From the cell containing the given text, extract its center point as (X, Y) coordinate. 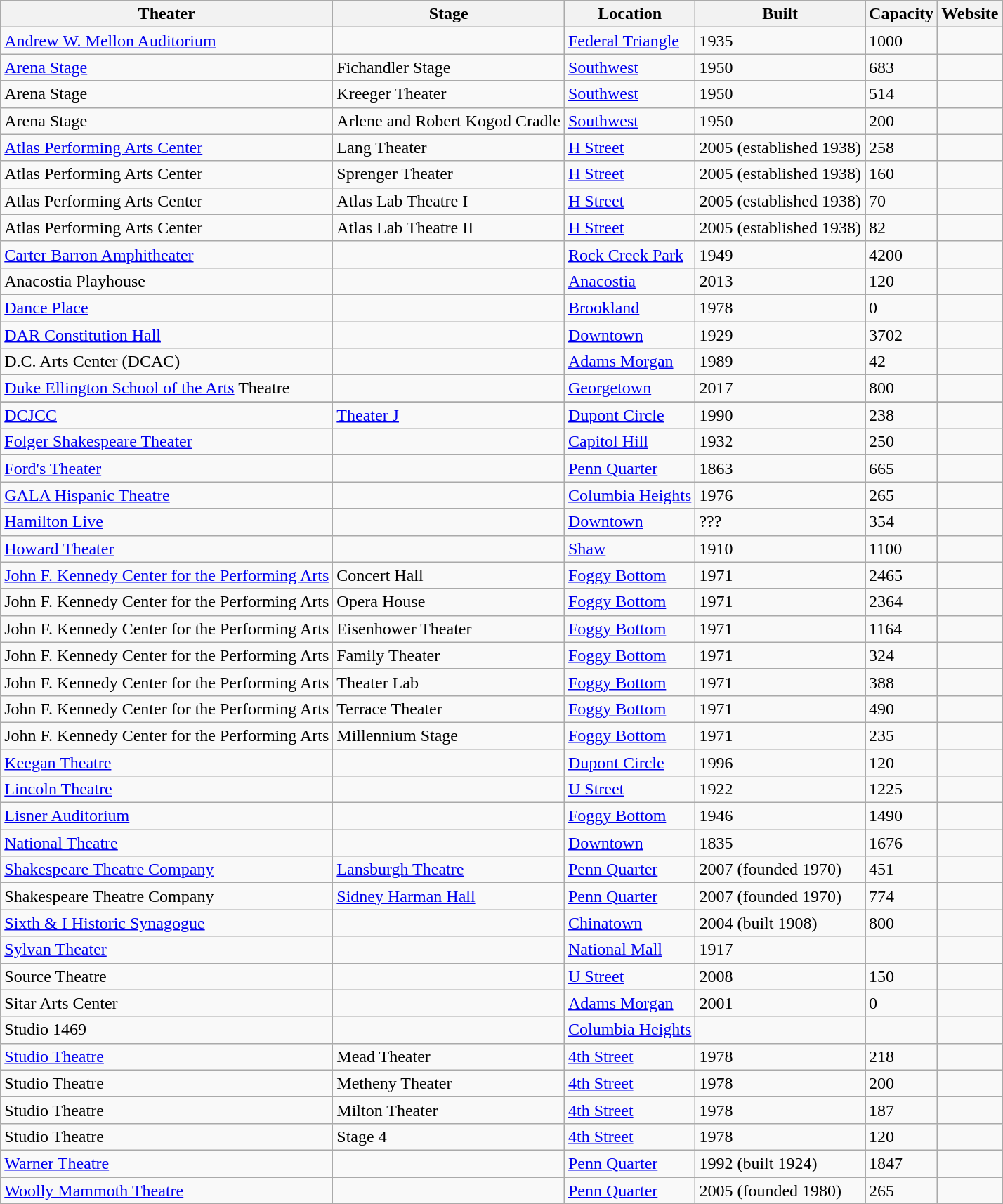
Atlas Lab Theatre II (449, 228)
Chinatown (629, 923)
Rock Creek Park (629, 254)
Capacity (902, 14)
2465 (902, 575)
1996 (780, 762)
Source Theatre (167, 976)
Fichandler Stage (449, 67)
1910 (780, 549)
1932 (780, 442)
4200 (902, 254)
160 (902, 174)
514 (902, 94)
1847 (902, 1163)
Lang Theater (449, 148)
??? (780, 522)
Anacostia Playhouse (167, 281)
Warner Theatre (167, 1163)
1000 (902, 41)
Millennium Stage (449, 735)
1935 (780, 41)
Arlene and Robert Kogod Cradle (449, 121)
1863 (780, 469)
Shaw (629, 549)
187 (902, 1110)
Howard Theater (167, 549)
42 (902, 362)
238 (902, 415)
DCJCC (167, 415)
2001 (780, 1003)
Duke Ellington School of the Arts Theatre (167, 388)
Lincoln Theatre (167, 790)
2017 (780, 388)
Hamilton Live (167, 522)
Sitar Arts Center (167, 1003)
Woolly Mammoth Theatre (167, 1191)
Stage (449, 14)
Kreeger Theater (449, 94)
354 (902, 522)
490 (902, 709)
150 (902, 976)
235 (902, 735)
Dance Place (167, 308)
1946 (780, 816)
70 (902, 201)
1990 (780, 415)
1917 (780, 950)
1929 (780, 335)
Stage 4 (449, 1137)
1922 (780, 790)
Atlas Lab Theatre I (449, 201)
1989 (780, 362)
2005 (founded 1980) (780, 1191)
Studio 1469 (167, 1030)
683 (902, 67)
Mead Theater (449, 1056)
250 (902, 442)
Location (629, 14)
Theater J (449, 415)
1835 (780, 843)
2008 (780, 976)
Built (780, 14)
324 (902, 655)
3702 (902, 335)
1992 (built 1924) (780, 1163)
Lisner Auditorium (167, 816)
Opera House (449, 602)
Website (970, 14)
Sprenger Theater (449, 174)
1976 (780, 495)
82 (902, 228)
Carter Barron Amphitheater (167, 254)
2013 (780, 281)
Lansburgh Theatre (449, 870)
1676 (902, 843)
National Mall (629, 950)
Eisenhower Theater (449, 629)
665 (902, 469)
Metheny Theater (449, 1083)
2364 (902, 602)
Theater Lab (449, 682)
Concert Hall (449, 575)
1490 (902, 816)
D.C. Arts Center (DCAC) (167, 362)
Sylvan Theater (167, 950)
Milton Theater (449, 1110)
774 (902, 896)
Andrew W. Mellon Auditorium (167, 41)
Family Theater (449, 655)
GALA Hispanic Theatre (167, 495)
Keegan Theatre (167, 762)
Ford's Theater (167, 469)
Sixth & I Historic Synagogue (167, 923)
2004 (built 1908) (780, 923)
Terrace Theater (449, 709)
Sidney Harman Hall (449, 896)
1949 (780, 254)
451 (902, 870)
Capitol Hill (629, 442)
258 (902, 148)
1225 (902, 790)
388 (902, 682)
Theater (167, 14)
1164 (902, 629)
1100 (902, 549)
DAR Constitution Hall (167, 335)
Folger Shakespeare Theater (167, 442)
Federal Triangle (629, 41)
National Theatre (167, 843)
Georgetown (629, 388)
Anacostia (629, 281)
Brookland (629, 308)
218 (902, 1056)
